Return (x, y) of the center of cell containing provided text 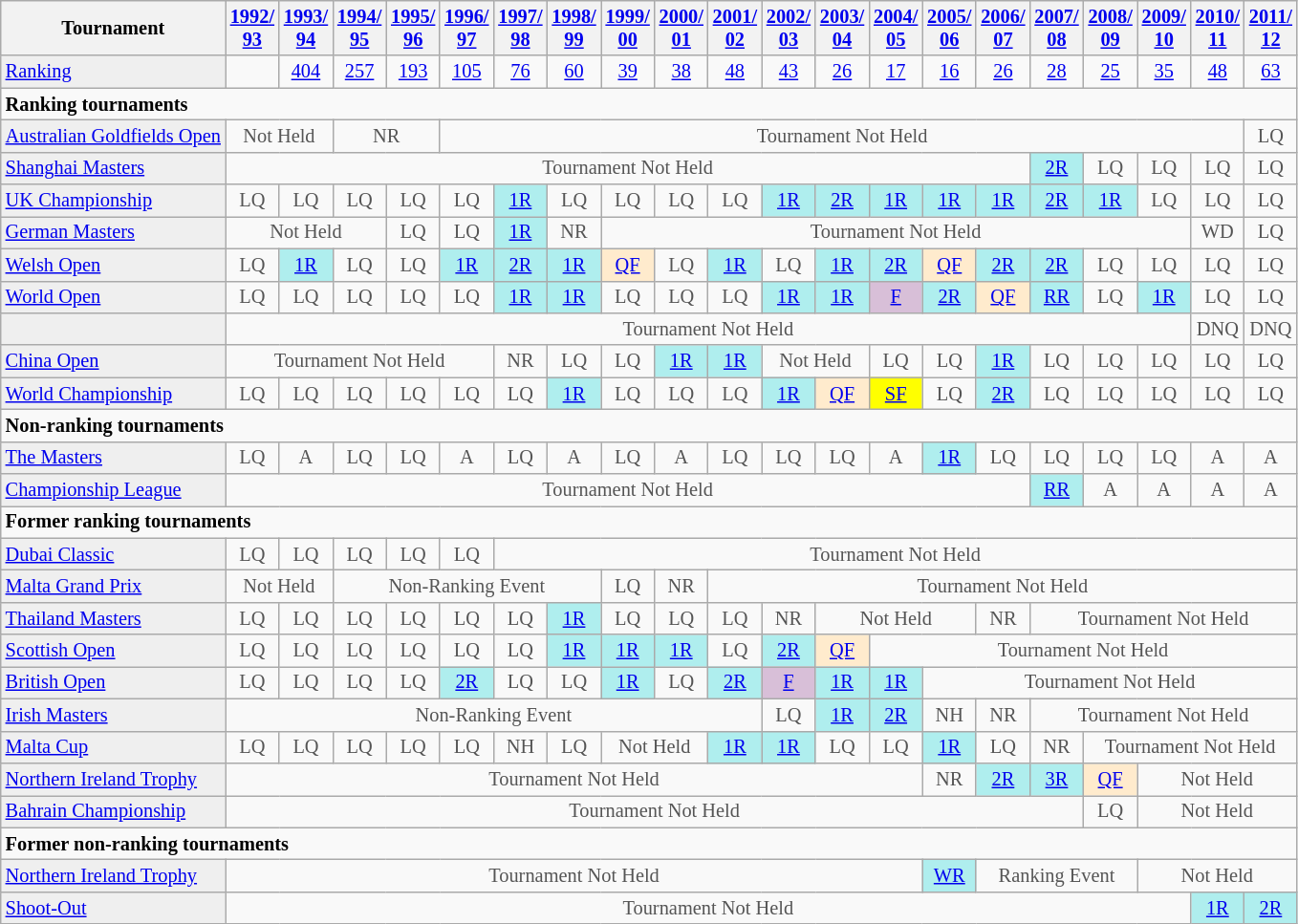
1999/00 (628, 28)
63 (1271, 72)
China Open (113, 361)
The Masters (113, 458)
2011/12 (1271, 28)
Irish Masters (113, 715)
2003/04 (842, 28)
Tournament (113, 28)
16 (949, 72)
25 (1111, 72)
2008/09 (1111, 28)
Welsh Open (113, 265)
60 (573, 72)
Ranking (113, 72)
3R (1056, 779)
Championship League (113, 490)
Former ranking tournaments (649, 522)
105 (466, 72)
Malta Cup (113, 747)
76 (520, 72)
2000/01 (681, 28)
Ranking tournaments (649, 104)
Shanghai Masters (113, 168)
193 (413, 72)
2005/06 (949, 28)
1994/95 (359, 28)
German Masters (113, 232)
2009/10 (1164, 28)
39 (628, 72)
257 (359, 72)
38 (681, 72)
35 (1164, 72)
17 (896, 72)
2007/08 (1056, 28)
WD (1218, 232)
Australian Goldfields Open (113, 136)
World Open (113, 297)
1998/99 (573, 28)
1996/97 (466, 28)
1997/98 (520, 28)
1992/93 (252, 28)
2002/03 (789, 28)
2001/02 (735, 28)
British Open (113, 682)
Scottish Open (113, 651)
2010/11 (1218, 28)
404 (306, 72)
43 (789, 72)
Ranking Event (1056, 875)
Non-ranking tournaments (649, 425)
WR (949, 875)
SF (896, 394)
2004/05 (896, 28)
Former non-ranking tournaments (649, 844)
1995/96 (413, 28)
28 (1056, 72)
Thailand Masters (113, 618)
Malta Grand Prix (113, 586)
1993/94 (306, 28)
2006/07 (1003, 28)
UK Championship (113, 201)
World Championship (113, 394)
Dubai Classic (113, 554)
Bahrain Championship (113, 811)
Shoot-Out (113, 908)
